Identify which cell holds the provided text, then report its (X, Y) central coordinate. 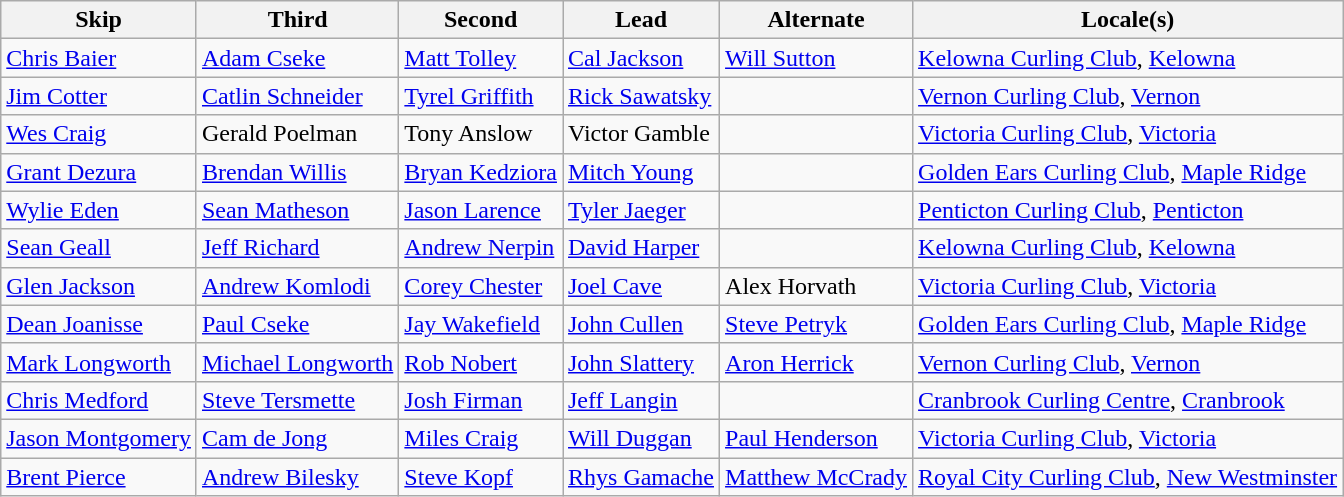
Steve Kopf (481, 477)
Brendan Willis (297, 172)
Alex Horvath (816, 286)
Matt Tolley (481, 58)
Jason Larence (481, 210)
Matthew McCrady (816, 477)
Cal Jackson (640, 58)
Glen Jackson (99, 286)
John Slattery (640, 362)
Penticton Curling Club, Penticton (1128, 210)
Will Sutton (816, 58)
Steve Petryk (816, 324)
Bryan Kedziora (481, 172)
Third (297, 20)
Paul Henderson (816, 438)
Jeff Langin (640, 400)
Rob Nobert (481, 362)
Paul Cseke (297, 324)
Miles Craig (481, 438)
Jeff Richard (297, 248)
Lead (640, 20)
Victor Gamble (640, 134)
Mitch Young (640, 172)
Jim Cotter (99, 96)
Steve Tersmette (297, 400)
Rick Sawatsky (640, 96)
Cam de Jong (297, 438)
Cranbrook Curling Centre, Cranbrook (1128, 400)
John Cullen (640, 324)
Jay Wakefield (481, 324)
Chris Medford (99, 400)
Wylie Eden (99, 210)
Chris Baier (99, 58)
Second (481, 20)
Locale(s) (1128, 20)
David Harper (640, 248)
Josh Firman (481, 400)
Jason Montgomery (99, 438)
Will Duggan (640, 438)
Aron Herrick (816, 362)
Wes Craig (99, 134)
Sean Geall (99, 248)
Skip (99, 20)
Tyrel Griffith (481, 96)
Andrew Bilesky (297, 477)
Grant Dezura (99, 172)
Brent Pierce (99, 477)
Joel Cave (640, 286)
Catlin Schneider (297, 96)
Tony Anslow (481, 134)
Dean Joanisse (99, 324)
Royal City Curling Club, New Westminster (1128, 477)
Michael Longworth (297, 362)
Rhys Gamache (640, 477)
Alternate (816, 20)
Andrew Komlodi (297, 286)
Andrew Nerpin (481, 248)
Mark Longworth (99, 362)
Sean Matheson (297, 210)
Tyler Jaeger (640, 210)
Corey Chester (481, 286)
Adam Cseke (297, 58)
Gerald Poelman (297, 134)
